Extract the (X, Y) coordinate from the center of the cell holding the provided text.  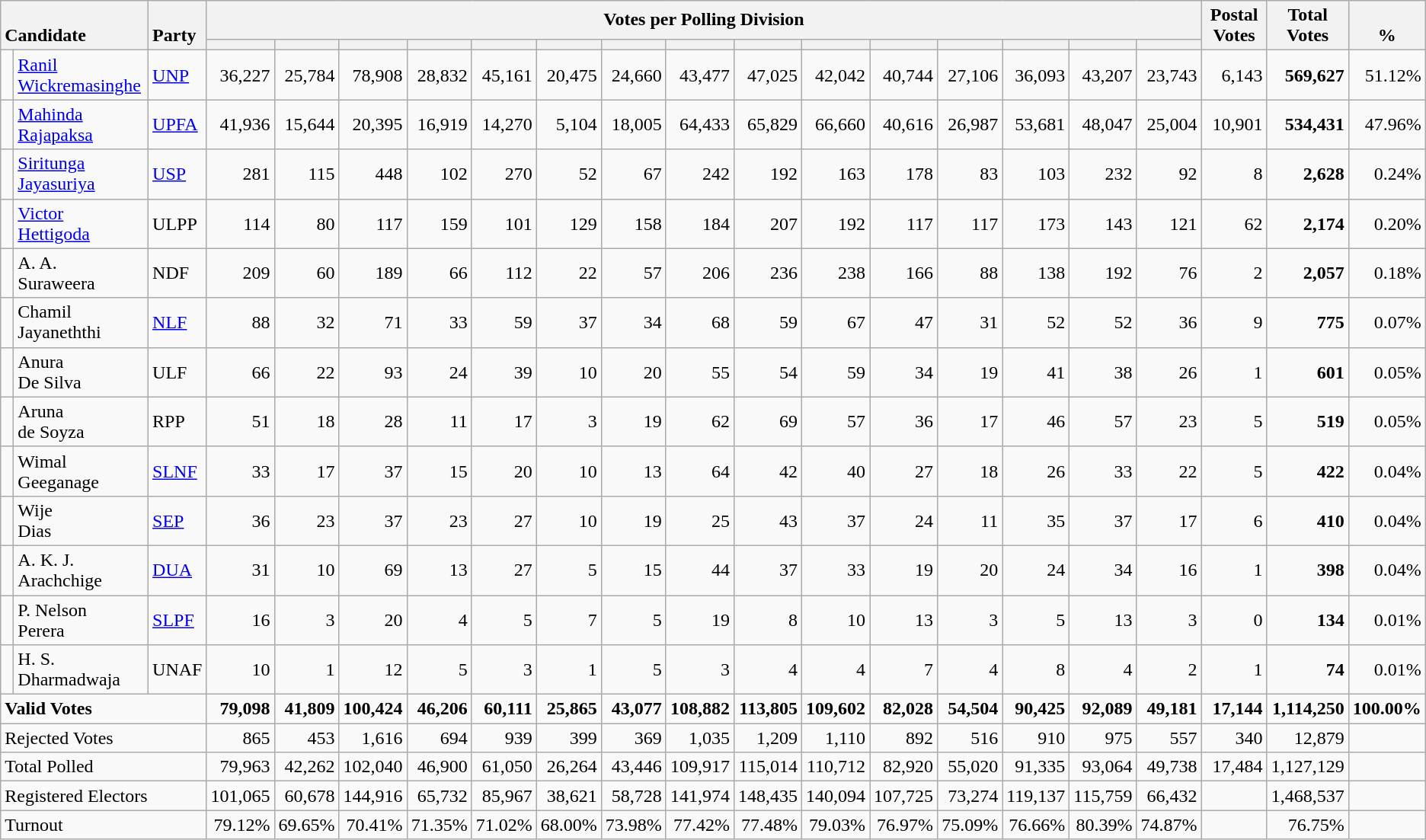
115,759 (1103, 796)
144,916 (373, 796)
910 (1036, 738)
SLNF (177, 471)
UNP (177, 75)
58,728 (634, 796)
36,093 (1036, 75)
47.96% (1386, 125)
453 (306, 738)
RPP (177, 422)
SLPF (177, 620)
158 (634, 224)
ULPP (177, 224)
975 (1103, 738)
74 (1307, 670)
178 (903, 174)
110,712 (835, 767)
A. K. J. Arachchige (81, 570)
78,908 (373, 75)
64,433 (699, 125)
206 (699, 273)
54,504 (970, 709)
25,004 (1169, 125)
939 (504, 738)
70.41% (373, 825)
51 (241, 422)
PostalVotes (1234, 26)
143 (1103, 224)
54 (768, 372)
0.24% (1386, 174)
107,725 (903, 796)
Rejected Votes (104, 738)
398 (1307, 570)
SEP (177, 521)
129 (568, 224)
209 (241, 273)
Registered Electors (104, 796)
Valid Votes (104, 709)
79.03% (835, 825)
82,028 (903, 709)
38 (1103, 372)
17,144 (1234, 709)
77.48% (768, 825)
2,628 (1307, 174)
43,207 (1103, 75)
Votes per Polling Division (704, 20)
Arunade Soyza (81, 422)
399 (568, 738)
NLF (177, 323)
20,475 (568, 75)
61,050 (504, 767)
25 (699, 521)
6 (1234, 521)
101,065 (241, 796)
Party (177, 26)
76.97% (903, 825)
232 (1103, 174)
20,395 (373, 125)
516 (970, 738)
Total Polled (104, 767)
82,920 (903, 767)
40,744 (903, 75)
38,621 (568, 796)
410 (1307, 521)
115,014 (768, 767)
119,137 (1036, 796)
77.42% (699, 825)
236 (768, 273)
601 (1307, 372)
18,005 (634, 125)
36,227 (241, 75)
Turnout (104, 825)
694 (439, 738)
141,974 (699, 796)
26,264 (568, 767)
Candidate (75, 26)
P. NelsonPerera (81, 620)
79.12% (241, 825)
60,678 (306, 796)
1,468,537 (1307, 796)
281 (241, 174)
93 (373, 372)
109,917 (699, 767)
25,784 (306, 75)
A. A.Suraweera (81, 273)
71 (373, 323)
DUA (177, 570)
91,335 (1036, 767)
49,181 (1169, 709)
26,987 (970, 125)
17,484 (1234, 767)
28,832 (439, 75)
148,435 (768, 796)
173 (1036, 224)
66,432 (1169, 796)
12 (373, 670)
73,274 (970, 796)
73.98% (634, 825)
43 (768, 521)
64 (699, 471)
1,209 (768, 738)
1,035 (699, 738)
0.18% (1386, 273)
557 (1169, 738)
AnuraDe Silva (81, 372)
0 (1234, 620)
UNAF (177, 670)
VictorHettigoda (81, 224)
340 (1234, 738)
79,963 (241, 767)
112 (504, 273)
115 (306, 174)
43,446 (634, 767)
6,143 (1234, 75)
102 (439, 174)
USP (177, 174)
101 (504, 224)
270 (504, 174)
65,732 (439, 796)
534,431 (1307, 125)
41,936 (241, 125)
242 (699, 174)
83 (970, 174)
76.66% (1036, 825)
448 (373, 174)
422 (1307, 471)
14,270 (504, 125)
Mahinda Rajapaksa (81, 125)
WijeDias (81, 521)
Ranil Wickremasinghe (81, 75)
114 (241, 224)
166 (903, 273)
23,743 (1169, 75)
H. S. Dharmadwaja (81, 670)
1,616 (373, 738)
60 (306, 273)
865 (241, 738)
109,602 (835, 709)
76 (1169, 273)
32 (306, 323)
47 (903, 323)
Chamil Jayaneththi (81, 323)
47,025 (768, 75)
46 (1036, 422)
28 (373, 422)
892 (903, 738)
76.75% (1307, 825)
75.09% (970, 825)
238 (835, 273)
189 (373, 273)
41,809 (306, 709)
43,077 (634, 709)
0.20% (1386, 224)
68 (699, 323)
Total Votes (1307, 26)
85,967 (504, 796)
369 (634, 738)
159 (439, 224)
NDF (177, 273)
55 (699, 372)
60,111 (504, 709)
775 (1307, 323)
Siritunga Jayasuriya (81, 174)
44 (699, 570)
66,660 (835, 125)
1,110 (835, 738)
25,865 (568, 709)
27,106 (970, 75)
93,064 (1103, 767)
41 (1036, 372)
46,900 (439, 767)
121 (1169, 224)
40 (835, 471)
12,879 (1307, 738)
80.39% (1103, 825)
90,425 (1036, 709)
35 (1036, 521)
92 (1169, 174)
16,919 (439, 125)
74.87% (1169, 825)
140,094 (835, 796)
24,660 (634, 75)
207 (768, 224)
Wimal Geeganage (81, 471)
102,040 (373, 767)
15,644 (306, 125)
69.65% (306, 825)
79,098 (241, 709)
100,424 (373, 709)
80 (306, 224)
103 (1036, 174)
71.02% (504, 825)
108,882 (699, 709)
42 (768, 471)
2,174 (1307, 224)
53,681 (1036, 125)
46,206 (439, 709)
1,114,250 (1307, 709)
1,127,129 (1307, 767)
134 (1307, 620)
49,738 (1169, 767)
184 (699, 224)
45,161 (504, 75)
569,627 (1307, 75)
92,089 (1103, 709)
5,104 (568, 125)
40,616 (903, 125)
UPFA (177, 125)
9 (1234, 323)
519 (1307, 422)
48,047 (1103, 125)
% (1386, 26)
138 (1036, 273)
113,805 (768, 709)
42,262 (306, 767)
163 (835, 174)
42,042 (835, 75)
71.35% (439, 825)
100.00% (1386, 709)
ULF (177, 372)
2,057 (1307, 273)
10,901 (1234, 125)
55,020 (970, 767)
51.12% (1386, 75)
65,829 (768, 125)
39 (504, 372)
43,477 (699, 75)
68.00% (568, 825)
0.07% (1386, 323)
